Identify which cell holds the provided text, then report its (x, y) central coordinate. 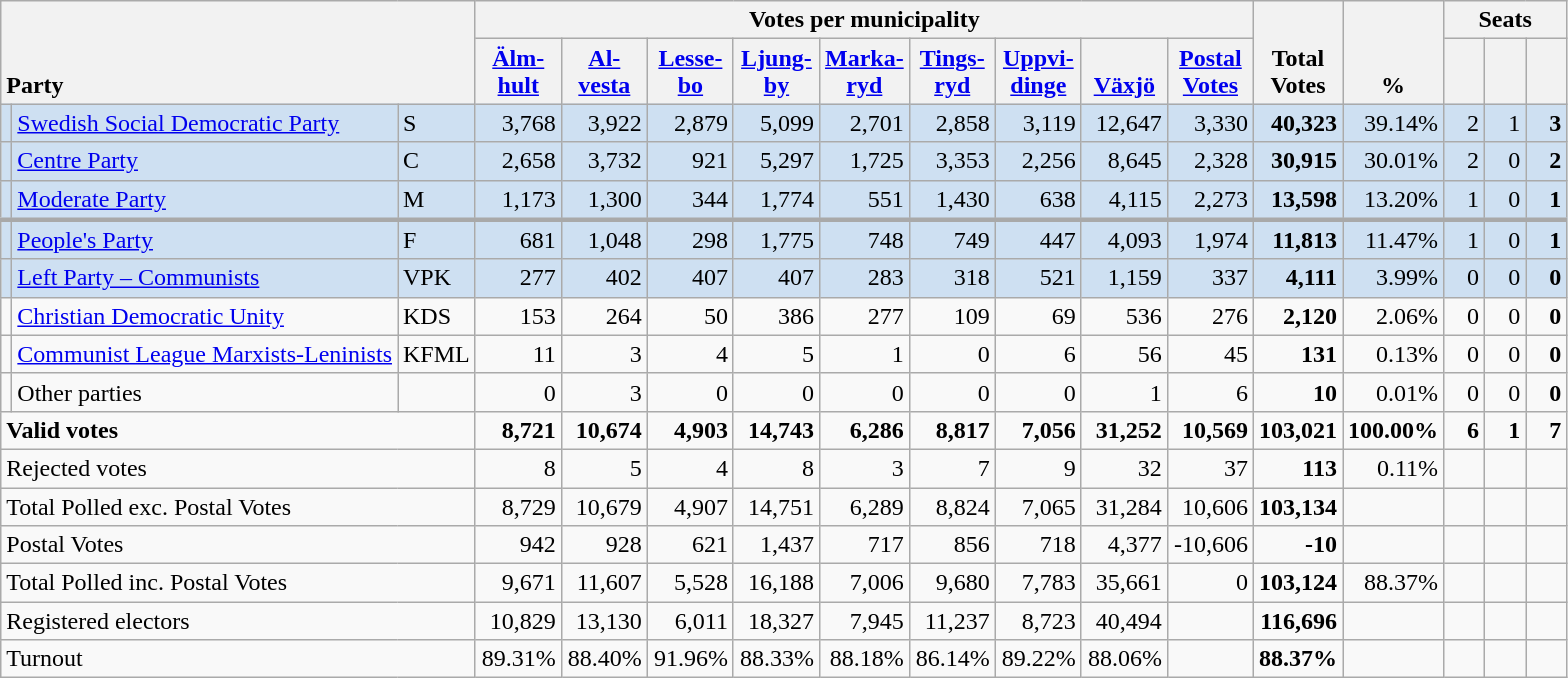
4,907 (690, 507)
3,732 (604, 161)
Lesse- bo (690, 72)
Christian Democratic Unity (205, 316)
11,813 (1298, 240)
Valid votes (238, 430)
39.14% (1394, 123)
264 (604, 316)
0.11% (1394, 468)
2,328 (1210, 161)
298 (690, 240)
KFML (437, 354)
Rejected votes (238, 468)
1,173 (518, 200)
6,011 (690, 621)
276 (1210, 316)
4,115 (1124, 200)
50 (690, 316)
88.40% (604, 659)
8,723 (1038, 621)
88.33% (776, 659)
1,974 (1210, 240)
103,134 (1298, 507)
10,569 (1210, 430)
M (437, 200)
7,006 (864, 583)
8,721 (518, 430)
4,111 (1298, 278)
2,256 (1038, 161)
1,437 (776, 545)
Swedish Social Democratic Party (205, 123)
13.20% (1394, 200)
11,607 (604, 583)
447 (1038, 240)
717 (864, 545)
40,323 (1298, 123)
942 (518, 545)
Ljung- by (776, 72)
30.01% (1394, 161)
718 (1038, 545)
1,048 (604, 240)
8,729 (518, 507)
386 (776, 316)
1,159 (1124, 278)
Total Votes (1298, 52)
9 (1038, 468)
4,093 (1124, 240)
10,674 (604, 430)
Uppvi- dinge (1038, 72)
7,945 (864, 621)
-10 (1298, 545)
12,647 (1124, 123)
283 (864, 278)
Votes per municipality (864, 20)
Other parties (205, 392)
10,829 (518, 621)
Left Party – Communists (205, 278)
People's Party (205, 240)
45 (1210, 354)
30,915 (1298, 161)
Al- vesta (604, 72)
153 (518, 316)
344 (690, 200)
Total Polled inc. Postal Votes (238, 583)
103,124 (1298, 583)
2,120 (1298, 316)
Älm- hult (518, 72)
10,606 (1210, 507)
3,353 (952, 161)
10,679 (604, 507)
40,494 (1124, 621)
551 (864, 200)
1,430 (952, 200)
88.06% (1124, 659)
928 (604, 545)
6,289 (864, 507)
91.96% (690, 659)
0.01% (1394, 392)
37 (1210, 468)
31,252 (1124, 430)
89.31% (518, 659)
88.18% (864, 659)
KDS (437, 316)
2,701 (864, 123)
C (437, 161)
1,774 (776, 200)
109 (952, 316)
7,056 (1038, 430)
638 (1038, 200)
Turnout (238, 659)
F (437, 240)
318 (952, 278)
113 (1298, 468)
1,775 (776, 240)
2,858 (952, 123)
8,817 (952, 430)
7,783 (1038, 583)
3,330 (1210, 123)
Marka- ryd (864, 72)
5,099 (776, 123)
2,658 (518, 161)
Seats (1506, 20)
56 (1124, 354)
536 (1124, 316)
S (437, 123)
Centre Party (205, 161)
Communist League Marxists-Leninists (205, 354)
35,661 (1124, 583)
7,065 (1038, 507)
8,645 (1124, 161)
4,377 (1124, 545)
Total Polled exc. Postal Votes (238, 507)
2.06% (1394, 316)
337 (1210, 278)
8,824 (952, 507)
3,922 (604, 123)
4,903 (690, 430)
11,237 (952, 621)
621 (690, 545)
VPK (437, 278)
-10,606 (1210, 545)
69 (1038, 316)
1,725 (864, 161)
5,528 (690, 583)
2,273 (1210, 200)
402 (604, 278)
14,751 (776, 507)
13,130 (604, 621)
0.13% (1394, 354)
3,119 (1038, 123)
Tings- ryd (952, 72)
6,286 (864, 430)
749 (952, 240)
Växjö (1124, 72)
5,297 (776, 161)
3.99% (1394, 278)
11 (518, 354)
32 (1124, 468)
9,680 (952, 583)
856 (952, 545)
% (1394, 52)
Party (238, 52)
3,768 (518, 123)
11.47% (1394, 240)
16,188 (776, 583)
1,300 (604, 200)
Registered electors (238, 621)
681 (518, 240)
9,671 (518, 583)
100.00% (1394, 430)
521 (1038, 278)
103,021 (1298, 430)
14,743 (776, 430)
31,284 (1124, 507)
13,598 (1298, 200)
131 (1298, 354)
Moderate Party (205, 200)
89.22% (1038, 659)
116,696 (1298, 621)
921 (690, 161)
2,879 (690, 123)
86.14% (952, 659)
18,327 (776, 621)
10 (1298, 392)
748 (864, 240)
